Return the (x, y) coordinate for the center point of the cell that contains the specified text.  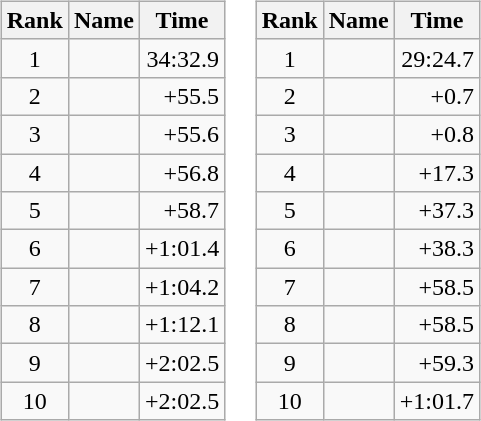
+0.7 (436, 96)
+55.5 (182, 96)
+1:01.7 (436, 401)
+55.6 (182, 134)
34:32.9 (182, 58)
29:24.7 (436, 58)
+38.3 (436, 249)
+56.8 (182, 173)
+0.8 (436, 134)
+1:04.2 (182, 287)
+59.3 (436, 363)
+1:01.4 (182, 249)
+37.3 (436, 211)
+1:12.1 (182, 325)
+17.3 (436, 173)
+58.7 (182, 211)
